From the cell containing the given text, extract its center point as [x, y] coordinate. 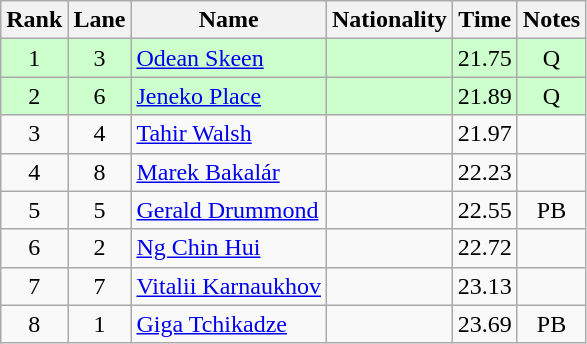
Vitalii Karnaukhov [229, 286]
Lane [100, 20]
Jeneko Place [229, 96]
22.55 [484, 210]
Tahir Walsh [229, 134]
21.97 [484, 134]
Ng Chin Hui [229, 248]
21.89 [484, 96]
Giga Tchikadze [229, 324]
Gerald Drummond [229, 210]
23.13 [484, 286]
22.23 [484, 172]
Rank [34, 20]
23.69 [484, 324]
Odean Skeen [229, 58]
Notes [551, 20]
Name [229, 20]
21.75 [484, 58]
22.72 [484, 248]
Marek Bakalár [229, 172]
Nationality [390, 20]
Time [484, 20]
